Capture the cell that displays the provided text and extract its (X, Y) central coordinate. 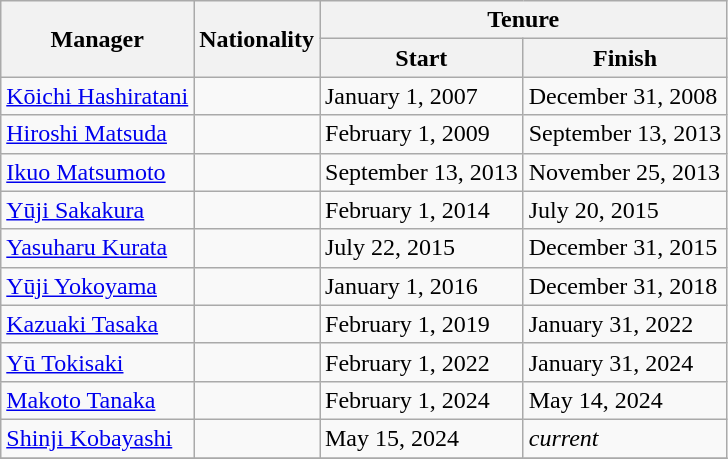
Shinji Kobayashi (98, 438)
January 31, 2024 (625, 362)
current (625, 438)
July 20, 2015 (625, 210)
Kōichi Hashiratani (98, 96)
Nationality (257, 39)
February 1, 2009 (422, 134)
Yūji Yokoyama (98, 286)
Finish (625, 58)
February 1, 2019 (422, 324)
January 1, 2016 (422, 286)
Tenure (524, 20)
November 25, 2013 (625, 172)
Yasuharu Kurata (98, 248)
Ikuo Matsumoto (98, 172)
Yū Tokisaki (98, 362)
December 31, 2018 (625, 286)
May 14, 2024 (625, 400)
Start (422, 58)
December 31, 2008 (625, 96)
Yūji Sakakura (98, 210)
December 31, 2015 (625, 248)
Kazuaki Tasaka (98, 324)
Manager (98, 39)
January 31, 2022 (625, 324)
July 22, 2015 (422, 248)
February 1, 2014 (422, 210)
January 1, 2007 (422, 96)
Hiroshi Matsuda (98, 134)
February 1, 2022 (422, 362)
May 15, 2024 (422, 438)
February 1, 2024 (422, 400)
Makoto Tanaka (98, 400)
